Determine the (X, Y) coordinate at the center of the cell enclosing the given text.  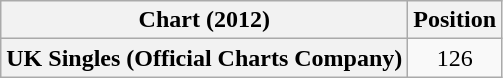
126 (455, 58)
UK Singles (Official Charts Company) (204, 58)
Position (455, 20)
Chart (2012) (204, 20)
